Determine the [X, Y] coordinate at the center of the cell enclosing the given text.  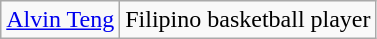
Alvin Teng [60, 20]
Filipino basketball player [248, 20]
